Find where the given text appears and provide that cell's center as (X, Y) coordinate. 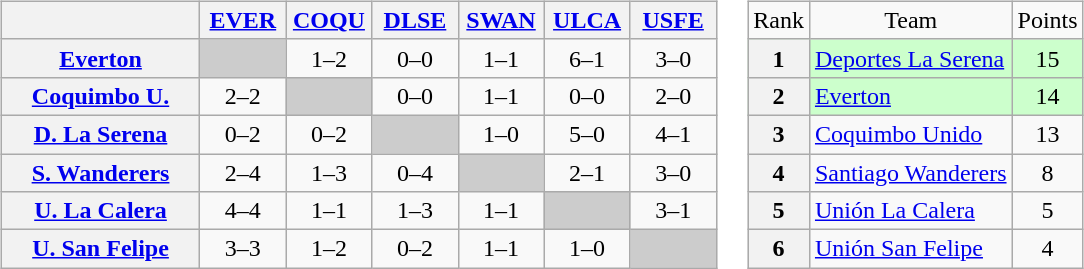
3–1 (673, 211)
USFE (673, 20)
8 (1048, 173)
Santiago Wanderers (910, 173)
3–3 (243, 249)
Team (910, 20)
4–4 (243, 211)
Points (1048, 20)
13 (1048, 134)
2–0 (673, 96)
Unión San Felipe (910, 249)
14 (1048, 96)
U. La Calera (100, 211)
Deportes La Serena (910, 58)
3 (779, 134)
6–1 (587, 58)
5–0 (587, 134)
Unión La Calera (910, 211)
4–1 (673, 134)
2–4 (243, 173)
2 (779, 96)
1 (779, 58)
ULCA (587, 20)
15 (1048, 58)
U. San Felipe (100, 249)
D. La Serena (100, 134)
SWAN (501, 20)
S. Wanderers (100, 173)
EVER (243, 20)
Rank (779, 20)
Coquimbo Unido (910, 134)
COQU (329, 20)
2–1 (587, 173)
6 (779, 249)
DLSE (415, 20)
2–2 (243, 96)
Coquimbo U. (100, 96)
0–4 (415, 173)
